Search for the cell housing the specified text and yield its (x, y) center coordinate. 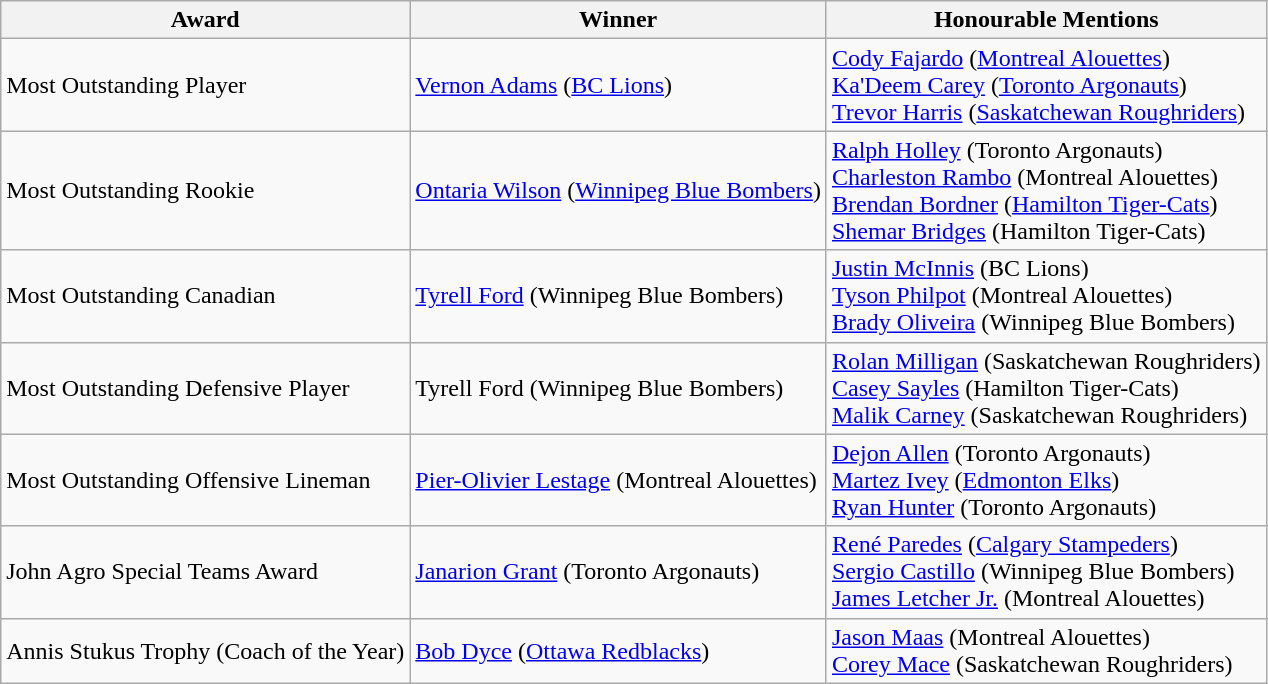
Most Outstanding Offensive Lineman (206, 480)
Rolan Milligan (Saskatchewan Roughriders)Casey Sayles (Hamilton Tiger-Cats)Malik Carney (Saskatchewan Roughriders) (1046, 388)
Janarion Grant (Toronto Argonauts) (618, 572)
Cody Fajardo (Montreal Alouettes)Ka'Deem Carey (Toronto Argonauts)Trevor Harris (Saskatchewan Roughriders) (1046, 85)
Annis Stukus Trophy (Coach of the Year) (206, 650)
Dejon Allen (Toronto Argonauts)Martez Ivey (Edmonton Elks)Ryan Hunter (Toronto Argonauts) (1046, 480)
Winner (618, 20)
Award (206, 20)
Most Outstanding Defensive Player (206, 388)
Most Outstanding Player (206, 85)
Honourable Mentions (1046, 20)
Ralph Holley (Toronto Argonauts)Charleston Rambo (Montreal Alouettes)Brendan Bordner (Hamilton Tiger-Cats)Shemar Bridges (Hamilton Tiger-Cats) (1046, 190)
Most Outstanding Rookie (206, 190)
Pier-Olivier Lestage (Montreal Alouettes) (618, 480)
Ontaria Wilson (Winnipeg Blue Bombers) (618, 190)
Bob Dyce (Ottawa Redblacks) (618, 650)
Vernon Adams (BC Lions) (618, 85)
Justin McInnis (BC Lions)Tyson Philpot (Montreal Alouettes)Brady Oliveira (Winnipeg Blue Bombers) (1046, 296)
René Paredes (Calgary Stampeders)Sergio Castillo (Winnipeg Blue Bombers)James Letcher Jr. (Montreal Alouettes) (1046, 572)
Jason Maas (Montreal Alouettes)Corey Mace (Saskatchewan Roughriders) (1046, 650)
John Agro Special Teams Award (206, 572)
Most Outstanding Canadian (206, 296)
